Pinpoint the cell where the given text exists, returning its (x, y) midpoint coordinate. 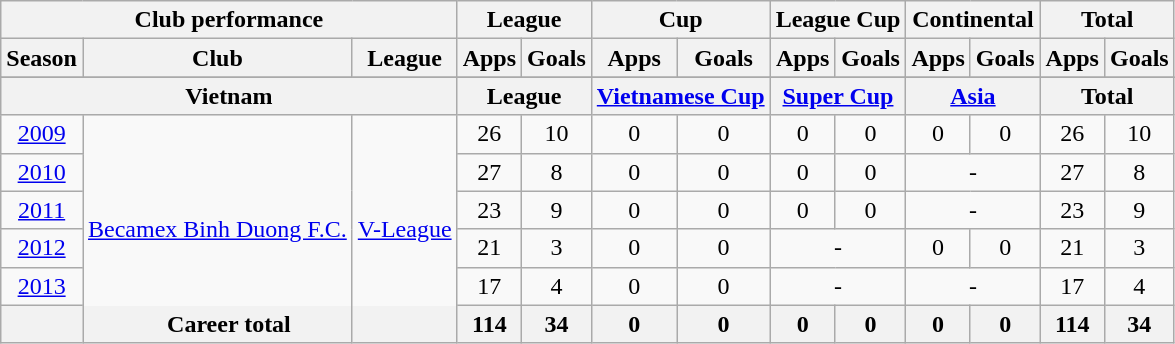
Asia (973, 96)
2010 (42, 172)
Continental (973, 20)
Season (42, 58)
Career total (229, 324)
2013 (42, 286)
Club (217, 58)
Club performance (229, 20)
Becamex Binh Duong F.C. (217, 229)
League Cup (838, 20)
Super Cup (838, 96)
V-League (404, 229)
2011 (42, 210)
Cup (680, 20)
2012 (42, 248)
2009 (42, 134)
Vietnam (229, 96)
Vietnamese Cup (680, 96)
